Find where the given text appears and provide that cell's center as (x, y) coordinate. 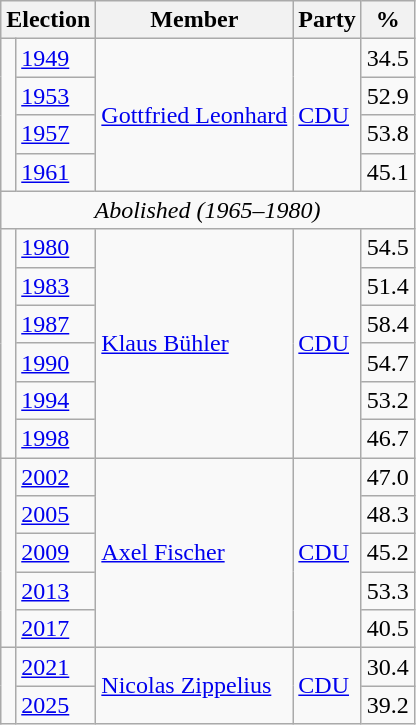
45.1 (388, 172)
2021 (56, 667)
2017 (56, 629)
53.8 (388, 134)
45.2 (388, 553)
48.3 (388, 515)
53.2 (388, 400)
1987 (56, 324)
47.0 (388, 477)
40.5 (388, 629)
51.4 (388, 286)
Nicolas Zippelius (194, 686)
30.4 (388, 667)
2005 (56, 515)
1998 (56, 438)
1980 (56, 248)
54.5 (388, 248)
2002 (56, 477)
1961 (56, 172)
34.5 (388, 58)
% (388, 20)
39.2 (388, 705)
54.7 (388, 362)
52.9 (388, 96)
1994 (56, 400)
Klaus Bühler (194, 343)
1957 (56, 134)
2009 (56, 553)
1949 (56, 58)
Election (48, 20)
Abolished (1965–1980) (208, 210)
1990 (56, 362)
46.7 (388, 438)
Party (327, 20)
Member (194, 20)
1953 (56, 96)
Axel Fischer (194, 553)
Gottfried Leonhard (194, 115)
2013 (56, 591)
1983 (56, 286)
2025 (56, 705)
53.3 (388, 591)
58.4 (388, 324)
